Return the (X, Y) coordinate for the center point of the cell that contains the specified text.  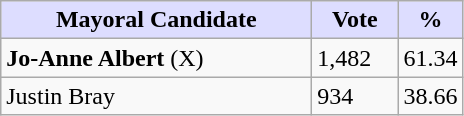
61.34 (430, 58)
Jo-Anne Albert (X) (156, 58)
Justin Bray (156, 96)
Mayoral Candidate (156, 20)
1,482 (355, 58)
Vote (355, 20)
% (430, 20)
38.66 (430, 96)
934 (355, 96)
